Provide the [X, Y] coordinate of the cell's center where the given text is located.  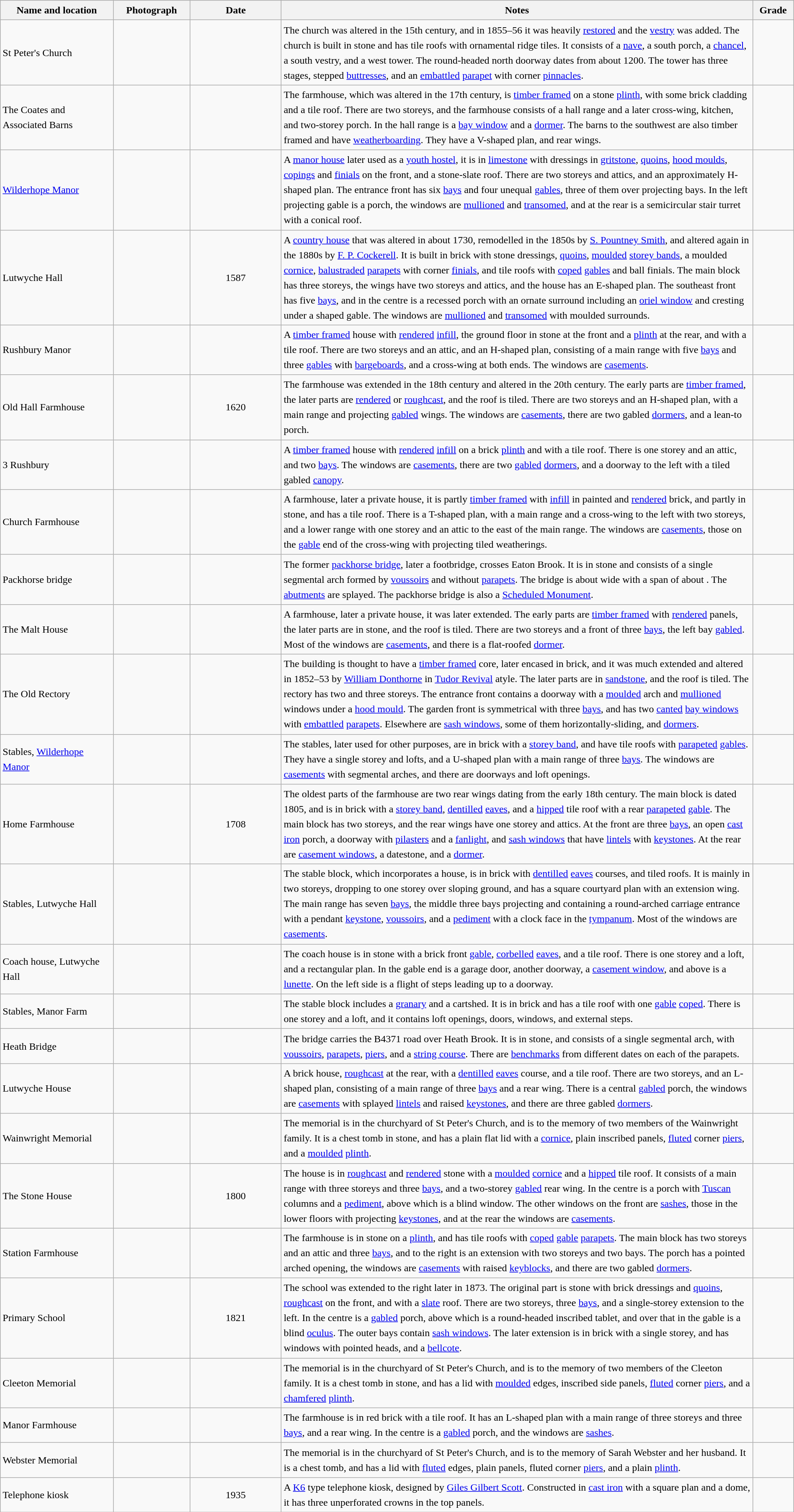
Date [236, 10]
Photograph [152, 10]
Home Farmhouse [57, 824]
St Peter's Church [57, 53]
Stables, Lutwyche Hall [57, 904]
Webster Memorial [57, 1460]
Old Hall Farmhouse [57, 407]
Packhorse bridge [57, 580]
3 Rushbury [57, 465]
1821 [236, 1318]
1587 [236, 277]
Wainwright Memorial [57, 1138]
Lutwyche Hall [57, 277]
Primary School [57, 1318]
Rushbury Manor [57, 350]
1800 [236, 1196]
Coach house, Lutwyche Hall [57, 969]
1708 [236, 824]
Station Farmhouse [57, 1253]
The Coates and Associated Barns [57, 117]
Lutwyche House [57, 1089]
Cleeton Memorial [57, 1383]
Grade [773, 10]
Telephone kiosk [57, 1495]
Wilderhope Manor [57, 190]
Manor Farmhouse [57, 1425]
Stables, Manor Farm [57, 1012]
1620 [236, 407]
The Stone House [57, 1196]
Name and location [57, 10]
1935 [236, 1495]
Notes [517, 10]
The Malt House [57, 629]
Stables, Wilderhope Manor [57, 760]
The Old Rectory [57, 694]
Church Farmhouse [57, 522]
Heath Bridge [57, 1046]
